Identify which cell holds the provided text, then report its (x, y) central coordinate. 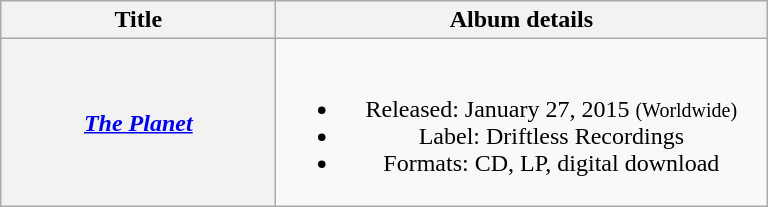
The Planet (138, 122)
Title (138, 20)
Album details (522, 20)
Released: January 27, 2015 (Worldwide)Label: Driftless RecordingsFormats: CD, LP, digital download (522, 122)
